Locate the cell with the specified text and output its [x, y] center coordinate. 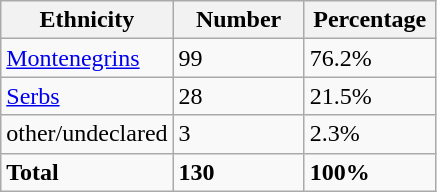
21.5% [370, 96]
76.2% [370, 58]
Percentage [370, 20]
Montenegrins [87, 58]
other/undeclared [87, 134]
3 [238, 134]
99 [238, 58]
100% [370, 172]
130 [238, 172]
Ethnicity [87, 20]
Number [238, 20]
2.3% [370, 134]
28 [238, 96]
Serbs [87, 96]
Total [87, 172]
